Determine the [X, Y] coordinate at the center of the cell enclosing the given text.  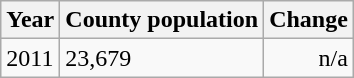
Change [309, 20]
n/a [309, 58]
Year [30, 20]
County population [162, 20]
2011 [30, 58]
23,679 [162, 58]
